Return the [X, Y] coordinate for the center point of the cell that contains the specified text.  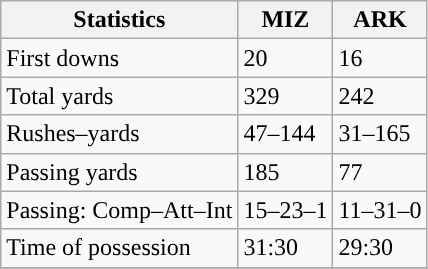
16 [380, 58]
47–144 [286, 134]
First downs [120, 58]
29:30 [380, 248]
Passing yards [120, 172]
ARK [380, 20]
Passing: Comp–Att–Int [120, 210]
329 [286, 96]
31–165 [380, 134]
Total yards [120, 96]
Statistics [120, 20]
77 [380, 172]
Time of possession [120, 248]
11–31–0 [380, 210]
31:30 [286, 248]
20 [286, 58]
242 [380, 96]
15–23–1 [286, 210]
MIZ [286, 20]
Rushes–yards [120, 134]
185 [286, 172]
